For the text-containing cell, return its midpoint in [x, y] coordinate format. 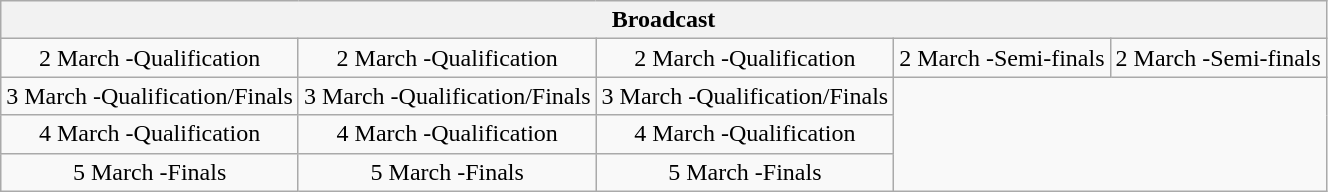
Broadcast [664, 20]
